Detect which cell encompasses the target text, then output its [x, y] center coordinate. 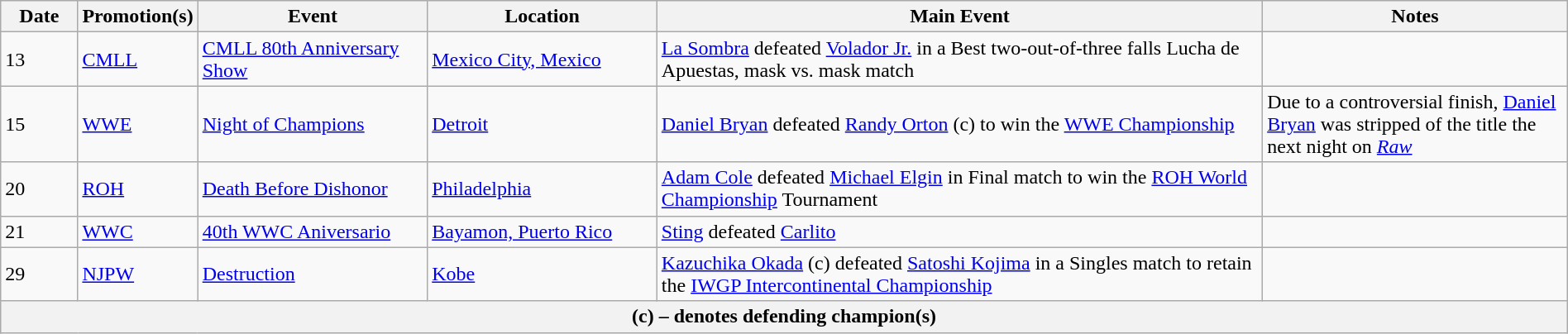
15 [40, 124]
Sting defeated Carlito [959, 231]
Philadelphia [543, 188]
13 [40, 60]
WWE [137, 124]
WWC [137, 231]
(c) – denotes defending champion(s) [784, 317]
Night of Champions [313, 124]
ROH [137, 188]
Main Event [959, 17]
Adam Cole defeated Michael Elgin in Final match to win the ROH World Championship Tournament [959, 188]
CMLL 80th Anniversary Show [313, 60]
Detroit [543, 124]
Event [313, 17]
Location [543, 17]
Bayamon, Puerto Rico [543, 231]
Date [40, 17]
Promotion(s) [137, 17]
Kobe [543, 274]
21 [40, 231]
Due to a controversial finish, Daniel Bryan was stripped of the title the next night on Raw [1416, 124]
CMLL [137, 60]
40th WWC Aniversario [313, 231]
Notes [1416, 17]
29 [40, 274]
Daniel Bryan defeated Randy Orton (c) to win the WWE Championship [959, 124]
Mexico City, Mexico [543, 60]
20 [40, 188]
NJPW [137, 274]
Kazuchika Okada (c) defeated Satoshi Kojima in a Singles match to retain the IWGP Intercontinental Championship [959, 274]
Destruction [313, 274]
La Sombra defeated Volador Jr. in a Best two-out-of-three falls Lucha de Apuestas, mask vs. mask match [959, 60]
Death Before Dishonor [313, 188]
